From the cell containing the given text, extract its center point as (x, y) coordinate. 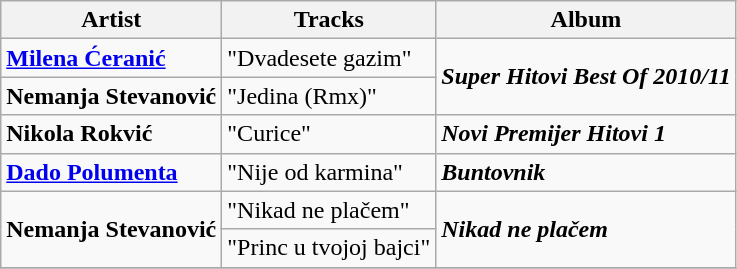
Novi Premijer Hitovi 1 (586, 134)
Tracks (329, 20)
Artist (112, 20)
Super Hitovi Best Of 2010/11 (586, 77)
Nikad ne plačem (586, 229)
"Nije od karmina" (329, 172)
"Curice" (329, 134)
Milena Ćeranić (112, 58)
"Princ u tvojoj bajci" (329, 248)
Nikola Rokvić (112, 134)
Album (586, 20)
"Dvadesete gazim" (329, 58)
Buntovnik (586, 172)
"Nikad ne plačem" (329, 210)
"Jedina (Rmx)" (329, 96)
Dado Polumenta (112, 172)
